Capture the cell that displays the provided text and extract its (x, y) central coordinate. 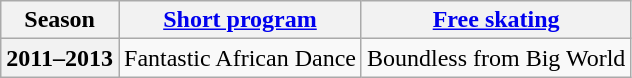
2011–2013 (60, 58)
Season (60, 20)
Fantastic African Dance (240, 58)
Boundless from Big World (496, 58)
Short program (240, 20)
Free skating (496, 20)
